Search for the cell housing the specified text and yield its (X, Y) center coordinate. 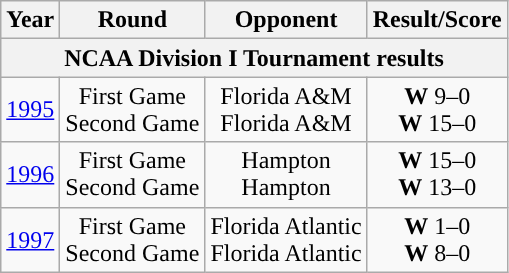
Result/Score (437, 20)
W 9–0W 15–0 (437, 110)
Round (132, 20)
Opponent (286, 20)
1997 (30, 240)
W 1–0W 8–0 (437, 240)
HamptonHampton (286, 174)
W 15–0W 13–0 (437, 174)
Year (30, 20)
Florida A&MFlorida A&M (286, 110)
1995 (30, 110)
1996 (30, 174)
Florida AtlanticFlorida Atlantic (286, 240)
NCAA Division I Tournament results (254, 58)
